Locate the cell with the specified text and output its (x, y) center coordinate. 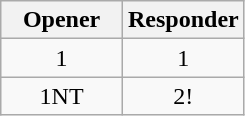
Opener (62, 20)
2! (183, 96)
Responder (183, 20)
1NT (62, 96)
